From the cell containing the given text, extract its center point as [x, y] coordinate. 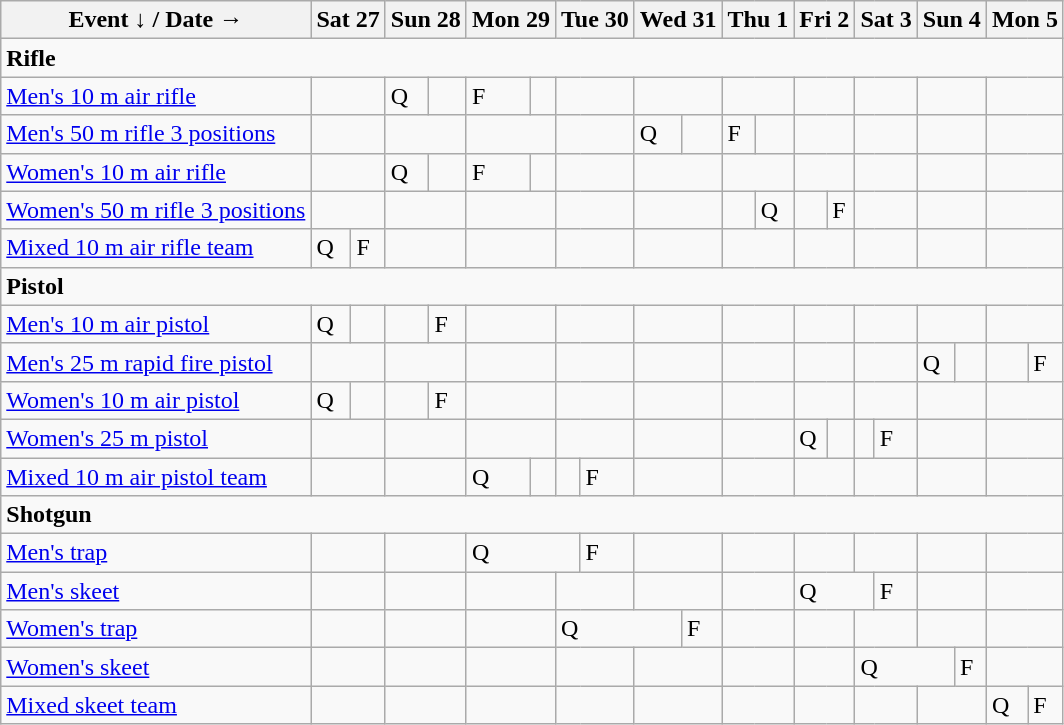
Mixed skeet team [156, 705]
Sat 27 [348, 20]
Sun 4 [952, 20]
Wed 31 [678, 20]
Men's skeet [156, 591]
Mixed 10 m air pistol team [156, 477]
Tue 30 [594, 20]
Mon 5 [1024, 20]
Women's trap [156, 629]
Men's trap [156, 553]
Men's 25 m rapid fire pistol [156, 362]
Mixed 10 m air rifle team [156, 248]
Mon 29 [510, 20]
Sat 3 [886, 20]
Shotgun [532, 515]
Fri 2 [824, 20]
Sun 28 [426, 20]
Women's 10 m air rifle [156, 172]
Women's 50 m rifle 3 positions [156, 210]
Women's skeet [156, 667]
Men's 10 m air pistol [156, 324]
Event ↓ / Date → [156, 20]
Rifle [532, 58]
Men's 50 m rifle 3 positions [156, 134]
Thu 1 [758, 20]
Women's 10 m air pistol [156, 400]
Pistol [532, 286]
Men's 10 m air rifle [156, 96]
Women's 25 m pistol [156, 438]
